Detect which cell encompasses the target text, then output its [X, Y] center coordinate. 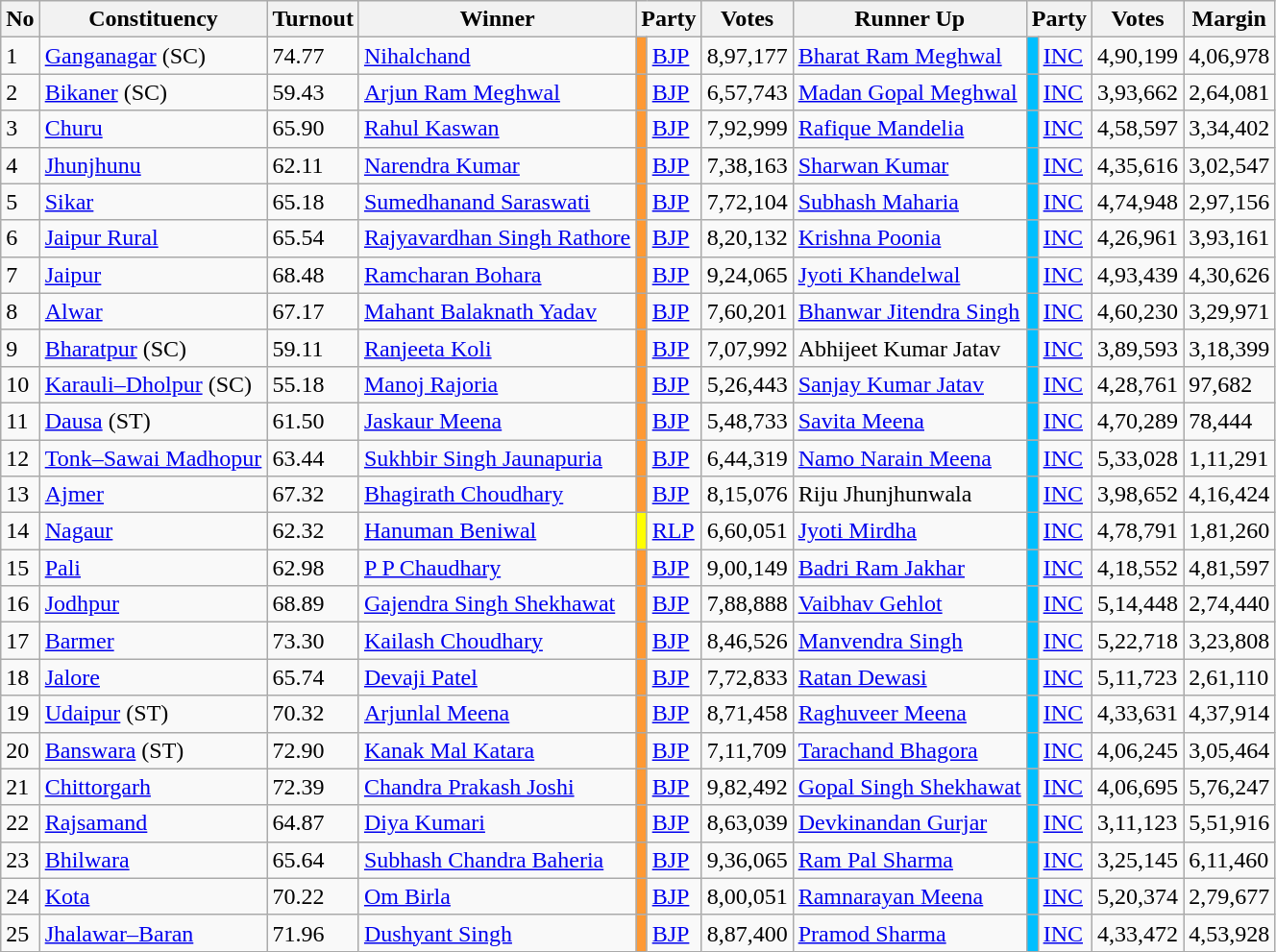
Kota [154, 896]
Hanuman Beniwal [497, 531]
55.18 [313, 384]
Sukhbir Singh Jaunapuria [497, 458]
4,70,289 [1138, 421]
Ganganagar (SC) [154, 56]
67.32 [313, 495]
Rafique Mandelia [909, 129]
Chandra Prakash Joshi [497, 787]
10 [20, 384]
70.32 [313, 714]
8,15,076 [748, 495]
9,36,065 [748, 860]
3,02,547 [1230, 165]
Udaipur (ST) [154, 714]
24 [20, 896]
4,28,761 [1138, 384]
Churu [154, 129]
1,81,260 [1230, 531]
70.22 [313, 896]
4,81,597 [1230, 568]
P P Chaudhary [497, 568]
65.18 [313, 202]
Jyoti Khandelwal [909, 275]
65.90 [313, 129]
7,72,104 [748, 202]
Dushyant Singh [497, 933]
13 [20, 495]
4,16,424 [1230, 495]
17 [20, 641]
Devaji Patel [497, 677]
61.50 [313, 421]
Arjunlal Meena [497, 714]
65.64 [313, 860]
7,88,888 [748, 604]
22 [20, 823]
Manvendra Singh [909, 641]
18 [20, 677]
4,06,978 [1230, 56]
11 [20, 421]
Karauli–Dholpur (SC) [154, 384]
16 [20, 604]
62.32 [313, 531]
Turnout [313, 19]
Namo Narain Meena [909, 458]
3,29,971 [1230, 311]
5 [20, 202]
4 [20, 165]
71.96 [313, 933]
21 [20, 787]
9,00,149 [748, 568]
Subhash Maharia [909, 202]
Bhanwar Jitendra Singh [909, 311]
Sikar [154, 202]
2,61,110 [1230, 677]
Sumedhanand Saraswati [497, 202]
3,34,402 [1230, 129]
Nagaur [154, 531]
Chittorgarh [154, 787]
74.77 [313, 56]
64.87 [313, 823]
4,06,245 [1138, 750]
3,23,808 [1230, 641]
No [20, 19]
Rahul Kaswan [497, 129]
Rajsamand [154, 823]
3,25,145 [1138, 860]
23 [20, 860]
4,33,631 [1138, 714]
8,63,039 [748, 823]
Ajmer [154, 495]
4,30,626 [1230, 275]
15 [20, 568]
Devkinandan Gurjar [909, 823]
25 [20, 933]
Alwar [154, 311]
72.90 [313, 750]
Jaipur [154, 275]
Abhijeet Kumar Jatav [909, 348]
Jaipur Rural [154, 238]
67.17 [313, 311]
9 [20, 348]
4,90,199 [1138, 56]
Jyoti Mirdha [909, 531]
3,98,652 [1138, 495]
Dausa (ST) [154, 421]
6,57,743 [748, 92]
65.74 [313, 677]
Jhunjhunu [154, 165]
9,24,065 [748, 275]
Krishna Poonia [909, 238]
3,89,593 [1138, 348]
8,00,051 [748, 896]
8 [20, 311]
Ramcharan Bohara [497, 275]
4,74,948 [1138, 202]
Bharatpur (SC) [154, 348]
Kanak Mal Katara [497, 750]
78,444 [1230, 421]
Ratan Dewasi [909, 677]
RLP [675, 531]
4,26,961 [1138, 238]
3,93,662 [1138, 92]
8,46,526 [748, 641]
Jodhpur [154, 604]
73.30 [313, 641]
Constituency [154, 19]
Raghuveer Meena [909, 714]
Jalore [154, 677]
Badri Ram Jakhar [909, 568]
4,53,928 [1230, 933]
20 [20, 750]
Ram Pal Sharma [909, 860]
Gajendra Singh Shekhawat [497, 604]
4,78,791 [1138, 531]
Bhagirath Choudhary [497, 495]
97,682 [1230, 384]
Ranjeeta Koli [497, 348]
Savita Meena [909, 421]
5,22,718 [1138, 641]
68.89 [313, 604]
2 [20, 92]
3,05,464 [1230, 750]
7,60,201 [748, 311]
5,11,723 [1138, 677]
4,37,914 [1230, 714]
Kailash Choudhary [497, 641]
9,82,492 [748, 787]
Sharwan Kumar [909, 165]
2,74,440 [1230, 604]
Diya Kumari [497, 823]
Tonk–Sawai Madhopur [154, 458]
Banswara (ST) [154, 750]
8,20,132 [748, 238]
Gopal Singh Shekhawat [909, 787]
8,71,458 [748, 714]
62.11 [313, 165]
1 [20, 56]
63.44 [313, 458]
Rajyavardhan Singh Rathore [497, 238]
4,60,230 [1138, 311]
3,93,161 [1230, 238]
12 [20, 458]
7,92,999 [748, 129]
5,48,733 [748, 421]
19 [20, 714]
7,38,163 [748, 165]
59.11 [313, 348]
Margin [1230, 19]
4,93,439 [1138, 275]
Mahant Balaknath Yadav [497, 311]
4,06,695 [1138, 787]
Sanjay Kumar Jatav [909, 384]
Barmer [154, 641]
3,18,399 [1230, 348]
5,14,448 [1138, 604]
5,33,028 [1138, 458]
3,11,123 [1138, 823]
8,97,177 [748, 56]
4,33,472 [1138, 933]
6,60,051 [748, 531]
7 [20, 275]
Manoj Rajoria [497, 384]
Bharat Ram Meghwal [909, 56]
1,11,291 [1230, 458]
Winner [497, 19]
4,58,597 [1138, 129]
Nihalchand [497, 56]
2,97,156 [1230, 202]
Pali [154, 568]
72.39 [313, 787]
Pramod Sharma [909, 933]
6,44,319 [748, 458]
14 [20, 531]
Bikaner (SC) [154, 92]
6 [20, 238]
7,07,992 [748, 348]
Arjun Ram Meghwal [497, 92]
Jhalawar–Baran [154, 933]
Om Birla [497, 896]
65.54 [313, 238]
3 [20, 129]
68.48 [313, 275]
62.98 [313, 568]
Bhilwara [154, 860]
4,35,616 [1138, 165]
Ramnarayan Meena [909, 896]
2,64,081 [1230, 92]
6,11,460 [1230, 860]
Riju Jhunjhunwala [909, 495]
5,51,916 [1230, 823]
Narendra Kumar [497, 165]
7,72,833 [748, 677]
Madan Gopal Meghwal [909, 92]
8,87,400 [748, 933]
5,26,443 [748, 384]
Tarachand Bhagora [909, 750]
5,76,247 [1230, 787]
Vaibhav Gehlot [909, 604]
7,11,709 [748, 750]
Runner Up [909, 19]
5,20,374 [1138, 896]
4,18,552 [1138, 568]
Subhash Chandra Baheria [497, 860]
59.43 [313, 92]
Jaskaur Meena [497, 421]
2,79,677 [1230, 896]
